Capture the cell that displays the provided text and extract its [X, Y] central coordinate. 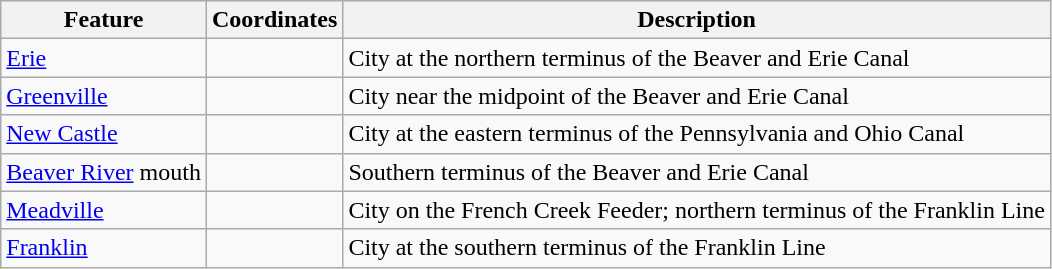
City near the midpoint of the Beaver and Erie Canal [697, 96]
New Castle [104, 134]
Coordinates [274, 20]
Franklin [104, 248]
Greenville [104, 96]
Southern terminus of the Beaver and Erie Canal [697, 172]
Description [697, 20]
City at the northern terminus of the Beaver and Erie Canal [697, 58]
City at the southern terminus of the Franklin Line [697, 248]
City at the eastern terminus of the Pennsylvania and Ohio Canal [697, 134]
Feature [104, 20]
Beaver River mouth [104, 172]
Erie [104, 58]
Meadville [104, 210]
City on the French Creek Feeder; northern terminus of the Franklin Line [697, 210]
